Determine the (X, Y) coordinate at the center of the cell enclosing the given text.  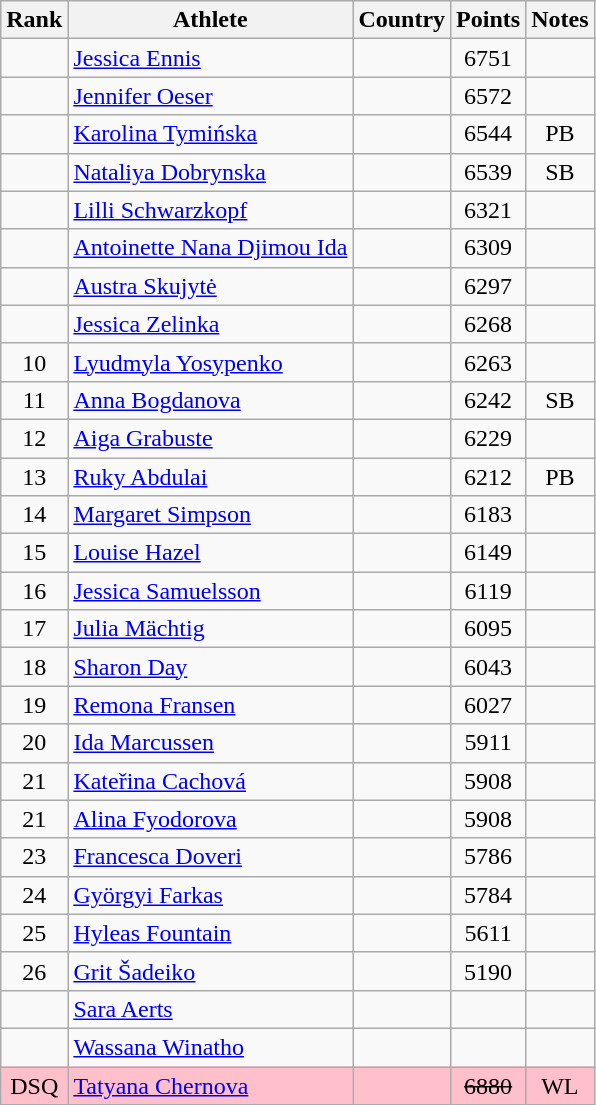
5190 (488, 971)
19 (34, 705)
WL (560, 1085)
Jennifer Oeser (210, 96)
Ida Marcussen (210, 743)
18 (34, 667)
16 (34, 591)
20 (34, 743)
5611 (488, 933)
15 (34, 553)
Györgyi Farkas (210, 895)
Athlete (210, 20)
6572 (488, 96)
6268 (488, 324)
6309 (488, 248)
6321 (488, 210)
6212 (488, 477)
Francesca Doveri (210, 857)
6229 (488, 438)
Antoinette Nana Djimou Ida (210, 248)
26 (34, 971)
11 (34, 400)
Alina Fyodorova (210, 819)
Lyudmyla Yosypenko (210, 362)
12 (34, 438)
6242 (488, 400)
Hyleas Fountain (210, 933)
Grit Šadeiko (210, 971)
5911 (488, 743)
5784 (488, 895)
Karolina Tymińska (210, 134)
6751 (488, 58)
6043 (488, 667)
Aiga Grabuste (210, 438)
Jessica Samuelsson (210, 591)
Tatyana Chernova (210, 1085)
Margaret Simpson (210, 515)
Nataliya Dobrynska (210, 172)
Sara Aerts (210, 1009)
17 (34, 629)
6027 (488, 705)
6119 (488, 591)
6263 (488, 362)
Notes (560, 20)
6880 (488, 1085)
6095 (488, 629)
23 (34, 857)
14 (34, 515)
Lilli Schwarzkopf (210, 210)
DSQ (34, 1085)
6149 (488, 553)
6539 (488, 172)
Wassana Winatho (210, 1047)
25 (34, 933)
Louise Hazel (210, 553)
6544 (488, 134)
10 (34, 362)
Anna Bogdanova (210, 400)
Jessica Zelinka (210, 324)
13 (34, 477)
Sharon Day (210, 667)
Jessica Ennis (210, 58)
6297 (488, 286)
Ruky Abdulai (210, 477)
Austra Skujytė (210, 286)
Points (488, 20)
Country (402, 20)
6183 (488, 515)
5786 (488, 857)
24 (34, 895)
Remona Fransen (210, 705)
Kateřina Cachová (210, 781)
Rank (34, 20)
Julia Mächtig (210, 629)
